From the cell containing the given text, extract its center point as (X, Y) coordinate. 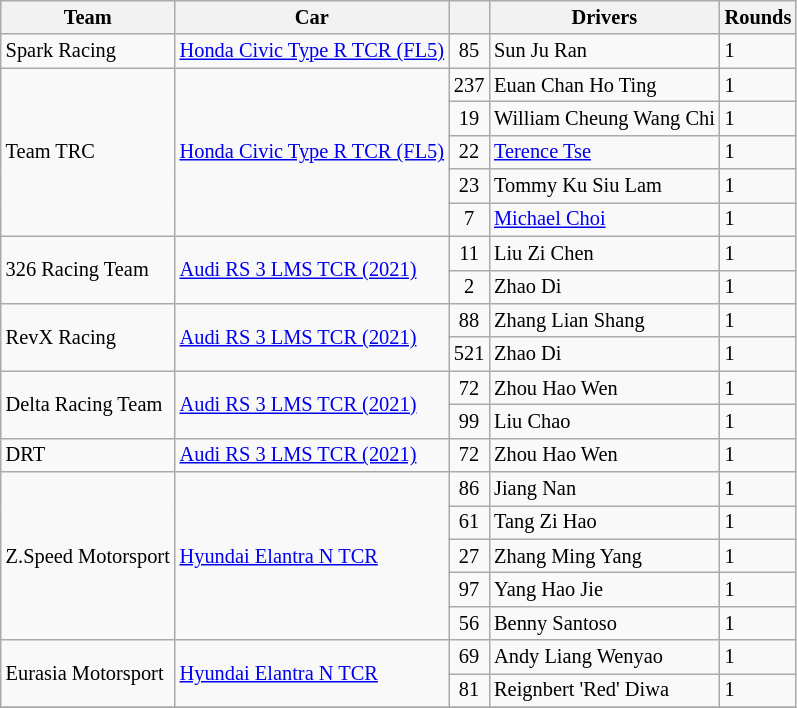
2 (469, 287)
81 (469, 690)
326 Racing Team (88, 270)
Drivers (604, 17)
Zhang Ming Yang (604, 556)
Z.Speed Motorsport (88, 556)
61 (469, 522)
11 (469, 253)
Tommy Ku Siu Lam (604, 186)
56 (469, 623)
Benny Santoso (604, 623)
86 (469, 489)
27 (469, 556)
99 (469, 421)
Euan Chan Ho Ting (604, 85)
Jiang Nan (604, 489)
237 (469, 85)
22 (469, 152)
Spark Racing (88, 51)
Liu Chao (604, 421)
Michael Choi (604, 219)
William Cheung Wang Chi (604, 118)
521 (469, 354)
97 (469, 589)
Eurasia Motorsport (88, 674)
DRT (88, 455)
Terence Tse (604, 152)
RevX Racing (88, 336)
Yang Hao Jie (604, 589)
Sun Ju Ran (604, 51)
85 (469, 51)
Rounds (758, 17)
Car (312, 17)
Delta Racing Team (88, 404)
Team TRC (88, 152)
Liu Zi Chen (604, 253)
88 (469, 320)
69 (469, 657)
Tang Zi Hao (604, 522)
Zhang Lian Shang (604, 320)
Reignbert 'Red' Diwa (604, 690)
7 (469, 219)
Team (88, 17)
Andy Liang Wenyao (604, 657)
19 (469, 118)
23 (469, 186)
